Scan for the cell matching the given text and deliver its (x, y) coordinate at center. 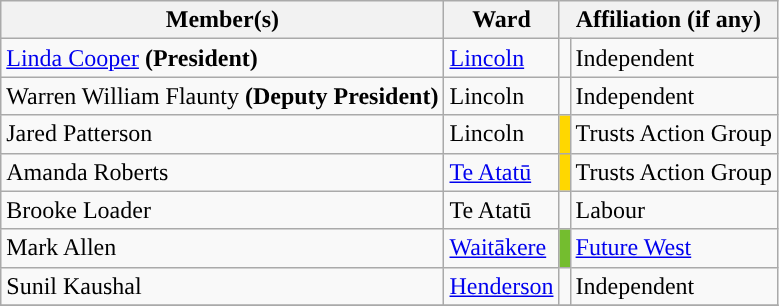
Henderson (502, 286)
Waitākere (502, 248)
Brooke Loader (222, 210)
Affiliation (if any) (668, 20)
Sunil Kaushal (222, 286)
Member(s) (222, 20)
Labour (674, 210)
Jared Patterson (222, 134)
Amanda Roberts (222, 172)
Future West (674, 248)
Mark Allen (222, 248)
Linda Cooper (President) (222, 58)
Warren William Flaunty (Deputy President) (222, 96)
Ward (502, 20)
